Return the [x, y] coordinate for the center point of the cell that contains the specified text.  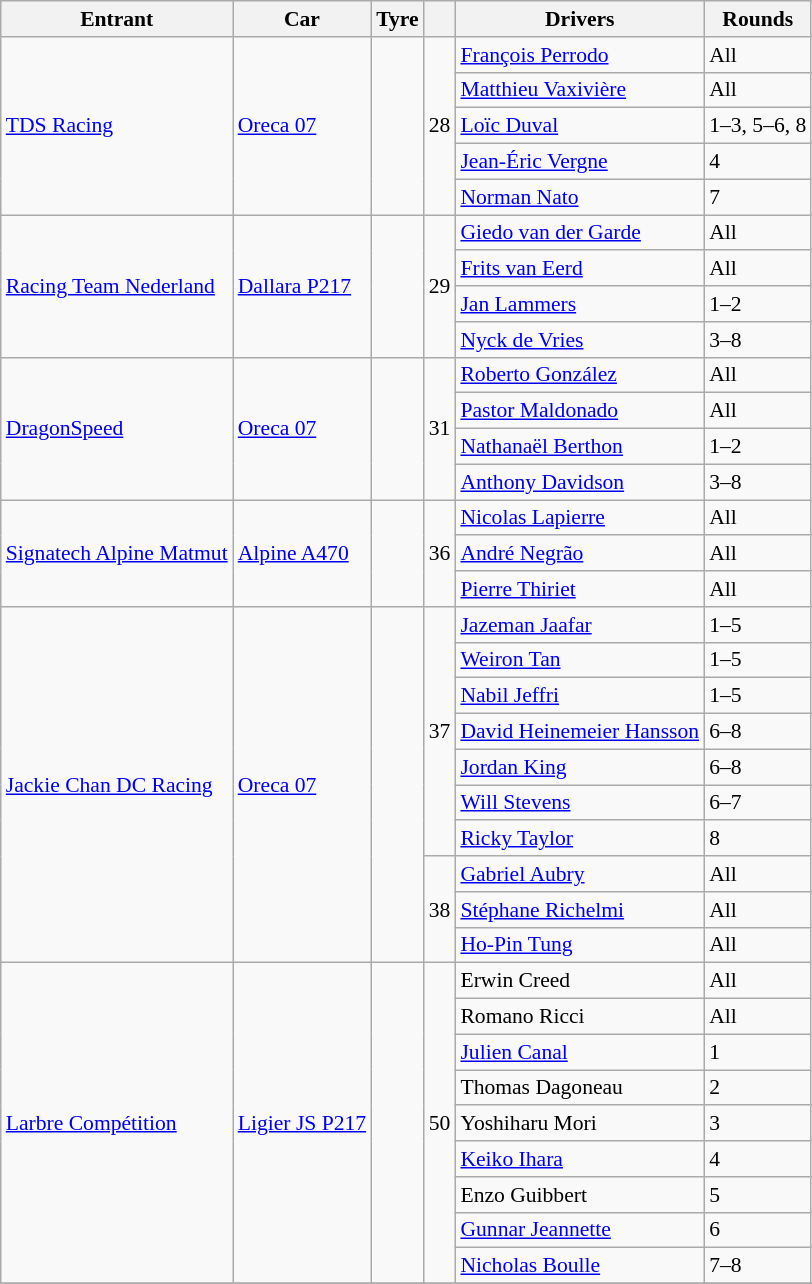
1–3, 5–6, 8 [758, 126]
Yoshiharu Mori [580, 1124]
DragonSpeed [117, 428]
Roberto González [580, 375]
Thomas Dagoneau [580, 1088]
Ligier JS P217 [302, 1124]
André Negrão [580, 554]
Ho-Pin Tung [580, 945]
Giedo van der Garde [580, 233]
5 [758, 1195]
David Heinemeier Hansson [580, 732]
Will Stevens [580, 803]
Stéphane Richelmi [580, 910]
Weiron Tan [580, 660]
Jordan King [580, 767]
50 [440, 1124]
François Perrodo [580, 55]
2 [758, 1088]
Racing Team Nederland [117, 286]
Jan Lammers [580, 304]
Jazeman Jaafar [580, 625]
TDS Racing [117, 126]
8 [758, 839]
Jackie Chan DC Racing [117, 785]
Pastor Maldonado [580, 411]
Gabriel Aubry [580, 874]
7–8 [758, 1266]
Nicolas Lapierre [580, 518]
Jean-Éric Vergne [580, 162]
31 [440, 428]
Frits van Eerd [580, 269]
1 [758, 1052]
Julien Canal [580, 1052]
6–7 [758, 803]
Entrant [117, 19]
28 [440, 126]
Nicholas Boulle [580, 1266]
Enzo Guibbert [580, 1195]
Car [302, 19]
Pierre Thiriet [580, 589]
Rounds [758, 19]
3 [758, 1124]
36 [440, 554]
Dallara P217 [302, 286]
38 [440, 910]
Nathanaël Berthon [580, 447]
Erwin Creed [580, 981]
Norman Nato [580, 197]
Alpine A470 [302, 554]
Anthony Davidson [580, 482]
Drivers [580, 19]
Nyck de Vries [580, 340]
29 [440, 286]
Keiko Ihara [580, 1159]
Larbre Compétition [117, 1124]
Gunnar Jeannette [580, 1230]
7 [758, 197]
Ricky Taylor [580, 839]
Loïc Duval [580, 126]
Nabil Jeffri [580, 696]
37 [440, 732]
6 [758, 1230]
Tyre [397, 19]
Romano Ricci [580, 1017]
Matthieu Vaxivière [580, 90]
Signatech Alpine Matmut [117, 554]
